For the text-containing cell, return its midpoint in [x, y] coordinate format. 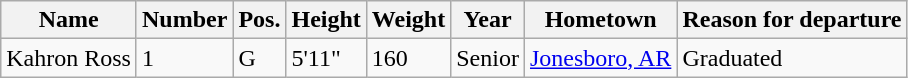
Pos. [260, 20]
Hometown [600, 20]
Height [326, 20]
Kahron Ross [69, 58]
Jonesboro, AR [600, 58]
1 [184, 58]
Reason for departure [792, 20]
160 [408, 58]
Senior [488, 58]
Number [184, 20]
Name [69, 20]
Year [488, 20]
G [260, 58]
Weight [408, 20]
Graduated [792, 58]
5'11" [326, 58]
